Provide the [x, y] coordinate of the cell's center where the given text is located.  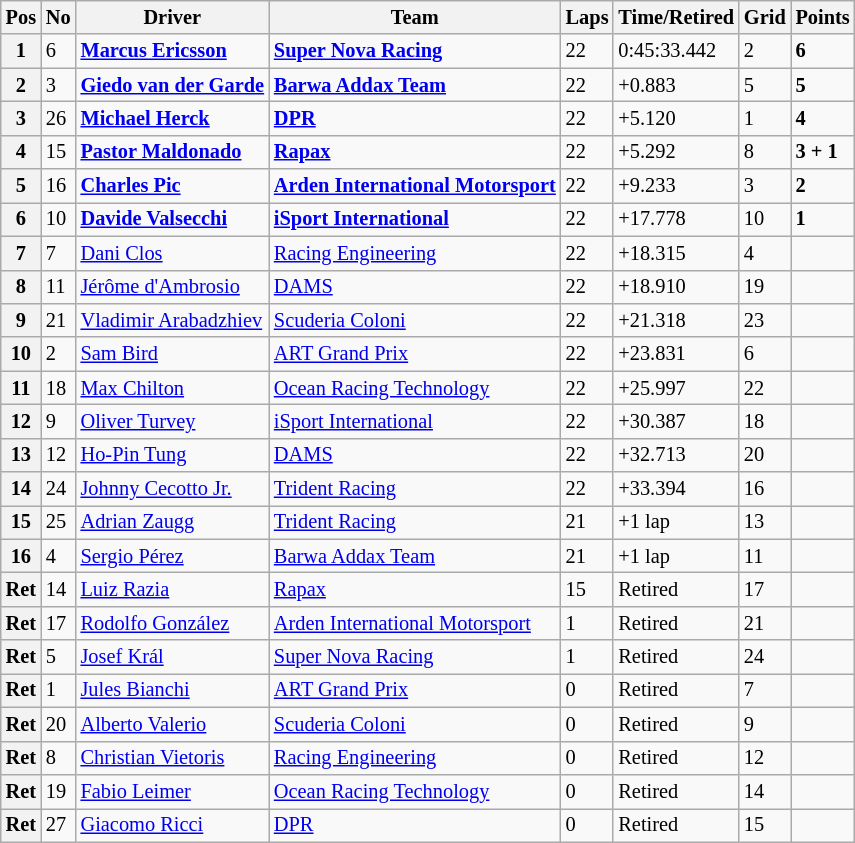
Adrian Zaugg [172, 522]
Team [415, 17]
+9.233 [676, 186]
+30.387 [676, 421]
+5.120 [676, 118]
Grid [765, 17]
Giacomo Ricci [172, 825]
Fabio Leimer [172, 791]
Driver [172, 17]
Dani Clos [172, 253]
Michael Herck [172, 118]
Max Chilton [172, 388]
Ho-Pin Tung [172, 455]
23 [765, 320]
+18.315 [676, 253]
27 [58, 825]
Jérôme d'Ambrosio [172, 287]
Vladimir Arabadzhiev [172, 320]
Rodolfo González [172, 623]
+5.292 [676, 152]
Giedo van der Garde [172, 85]
Alberto Valerio [172, 724]
+0.883 [676, 85]
25 [58, 522]
+23.831 [676, 354]
Davide Valsecchi [172, 219]
Laps [588, 17]
Sergio Pérez [172, 556]
+33.394 [676, 489]
Luiz Razia [172, 589]
Charles Pic [172, 186]
Christian Vietoris [172, 758]
+17.778 [676, 219]
Josef Král [172, 657]
Johnny Cecotto Jr. [172, 489]
+25.997 [676, 388]
Sam Bird [172, 354]
3 + 1 [823, 152]
Oliver Turvey [172, 421]
Time/Retired [676, 17]
+18.910 [676, 287]
26 [58, 118]
Points [823, 17]
0:45:33.442 [676, 51]
+32.713 [676, 455]
Pos [21, 17]
Pastor Maldonado [172, 152]
Marcus Ericsson [172, 51]
+21.318 [676, 320]
No [58, 17]
Jules Bianchi [172, 690]
